For the text-containing cell, return its midpoint in [x, y] coordinate format. 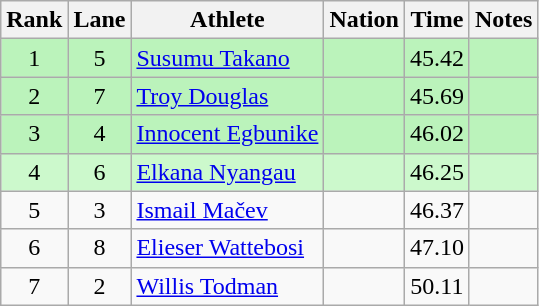
8 [100, 248]
Elieser Wattebosi [228, 248]
Athlete [228, 20]
47.10 [436, 248]
46.37 [436, 210]
Rank [34, 20]
Susumu Takano [228, 58]
1 [34, 58]
Troy Douglas [228, 96]
45.42 [436, 58]
50.11 [436, 286]
Notes [503, 20]
Nation [364, 20]
Lane [100, 20]
Elkana Nyangau [228, 172]
46.02 [436, 134]
46.25 [436, 172]
Willis Todman [228, 286]
Ismail Mačev [228, 210]
Time [436, 20]
Innocent Egbunike [228, 134]
45.69 [436, 96]
